Search for the cell housing the specified text and yield its (x, y) center coordinate. 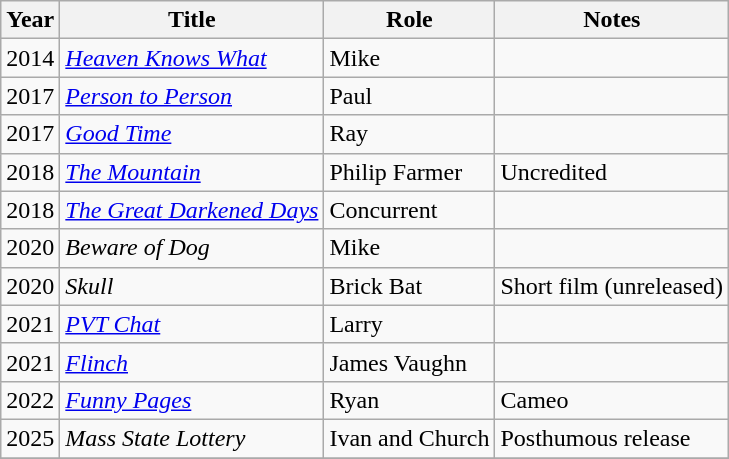
The Great Darkened Days (192, 210)
Skull (192, 286)
Heaven Knows What (192, 58)
2025 (30, 438)
Mass State Lottery (192, 438)
Uncredited (612, 172)
Title (192, 20)
Ryan (410, 400)
Larry (410, 324)
Flinch (192, 362)
Cameo (612, 400)
Ivan and Church (410, 438)
Short film (unreleased) (612, 286)
Good Time (192, 134)
Brick Bat (410, 286)
Concurrent (410, 210)
Beware of Dog (192, 248)
Role (410, 20)
PVT Chat (192, 324)
Ray (410, 134)
2022 (30, 400)
Year (30, 20)
Person to Person (192, 96)
Funny Pages (192, 400)
Posthumous release (612, 438)
Philip Farmer (410, 172)
James Vaughn (410, 362)
Notes (612, 20)
The Mountain (192, 172)
2014 (30, 58)
Paul (410, 96)
